Detect which cell encompasses the target text, then output its (x, y) center coordinate. 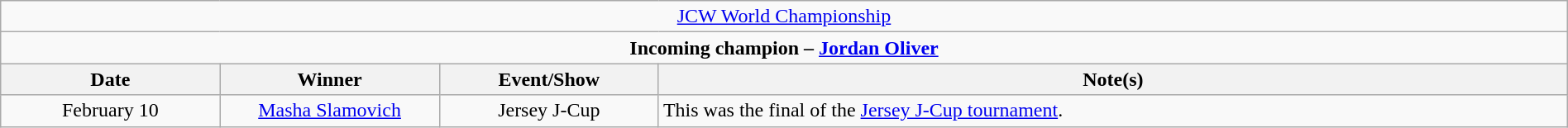
This was the final of the Jersey J-Cup tournament. (1113, 111)
Jersey J-Cup (549, 111)
Note(s) (1113, 79)
Event/Show (549, 79)
Masha Slamovich (329, 111)
Incoming champion – Jordan Oliver (784, 48)
February 10 (111, 111)
JCW World Championship (784, 17)
Date (111, 79)
Winner (329, 79)
